Identify which cell holds the provided text, then report its [x, y] central coordinate. 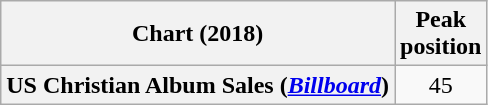
US Christian Album Sales (Billboard) [198, 85]
45 [441, 85]
Peakposition [441, 34]
Chart (2018) [198, 34]
